Pinpoint the cell where the given text exists, returning its [X, Y] midpoint coordinate. 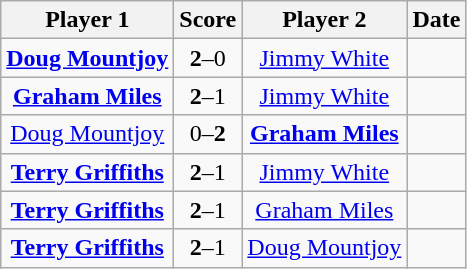
Player 2 [324, 20]
Player 1 [88, 20]
Score [208, 20]
0–2 [208, 134]
2–0 [208, 58]
Date [436, 20]
